Return (x, y) of the center of cell containing provided text 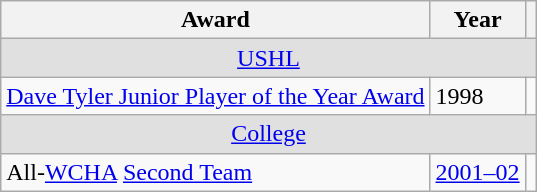
College (268, 134)
Award (216, 20)
All-WCHA Second Team (216, 172)
USHL (268, 58)
Year (478, 20)
Dave Tyler Junior Player of the Year Award (216, 96)
2001–02 (478, 172)
1998 (478, 96)
